Scan for the cell matching the given text and deliver its (X, Y) coordinate at center. 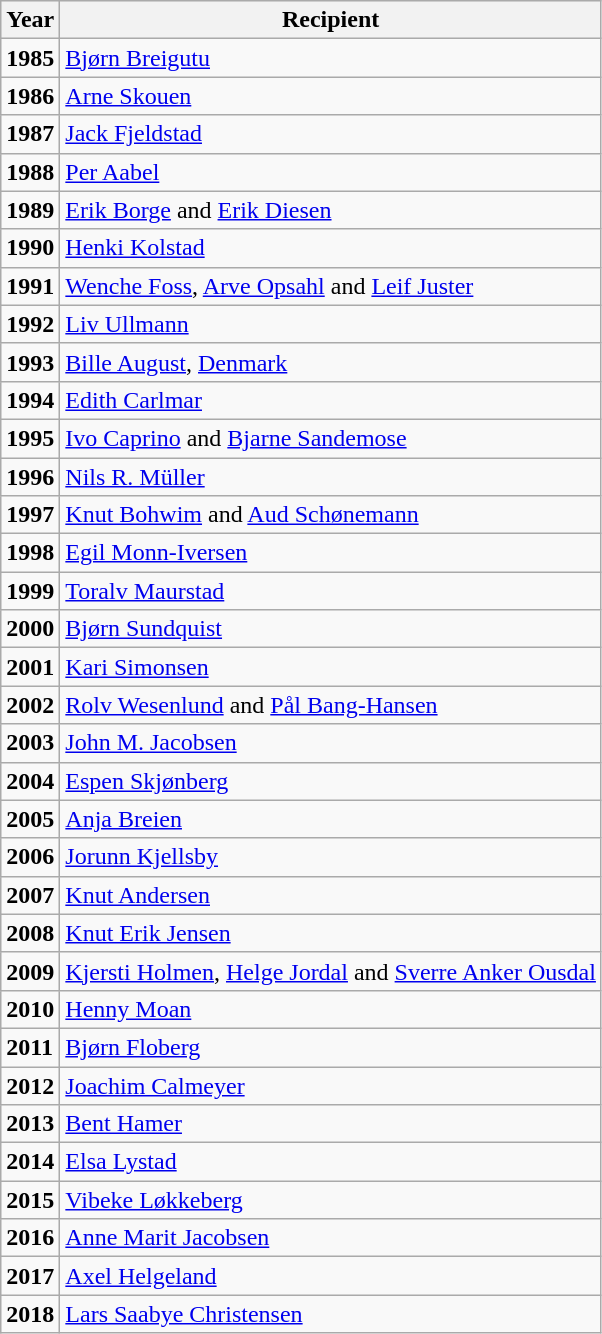
Liv Ullmann (331, 324)
1987 (30, 134)
1989 (30, 210)
2003 (30, 743)
1999 (30, 591)
Bjørn Floberg (331, 1047)
Bent Hamer (331, 1124)
Year (30, 20)
1991 (30, 286)
1992 (30, 324)
2005 (30, 819)
Knut Erik Jensen (331, 933)
Edith Carlmar (331, 400)
Henki Kolstad (331, 248)
2014 (30, 1162)
Anne Marit Jacobsen (331, 1238)
Recipient (331, 20)
2011 (30, 1047)
Egil Monn-Iversen (331, 553)
1988 (30, 172)
2015 (30, 1200)
Toralv Maurstad (331, 591)
Anja Breien (331, 819)
Bjørn Breigutu (331, 58)
2002 (30, 705)
2001 (30, 667)
Kjersti Holmen, Helge Jordal and Sverre Anker Ousdal (331, 971)
1990 (30, 248)
2009 (30, 971)
Per Aabel (331, 172)
Bjørn Sundquist (331, 629)
Rolv Wesenlund and Pål Bang-Hansen (331, 705)
Bille August, Denmark (331, 362)
1997 (30, 515)
Erik Borge and Erik Diesen (331, 210)
1993 (30, 362)
Ivo Caprino and Bjarne Sandemose (331, 438)
Jack Fjeldstad (331, 134)
Axel Helgeland (331, 1276)
2012 (30, 1085)
Knut Andersen (331, 895)
Joachim Calmeyer (331, 1085)
1998 (30, 553)
2016 (30, 1238)
2006 (30, 857)
1985 (30, 58)
Kari Simonsen (331, 667)
Arne Skouen (331, 96)
Knut Bohwim and Aud Schønemann (331, 515)
1994 (30, 400)
2004 (30, 781)
Espen Skjønberg (331, 781)
Lars Saabye Christensen (331, 1314)
Elsa Lystad (331, 1162)
Wenche Foss, Arve Opsahl and Leif Juster (331, 286)
1986 (30, 96)
2013 (30, 1124)
Jorunn Kjellsby (331, 857)
Nils R. Müller (331, 477)
Vibeke Løkkeberg (331, 1200)
2000 (30, 629)
1995 (30, 438)
1996 (30, 477)
2010 (30, 1009)
2018 (30, 1314)
2007 (30, 895)
John M. Jacobsen (331, 743)
2017 (30, 1276)
Henny Moan (331, 1009)
2008 (30, 933)
